Find where the given text appears and provide that cell's center as [x, y] coordinate. 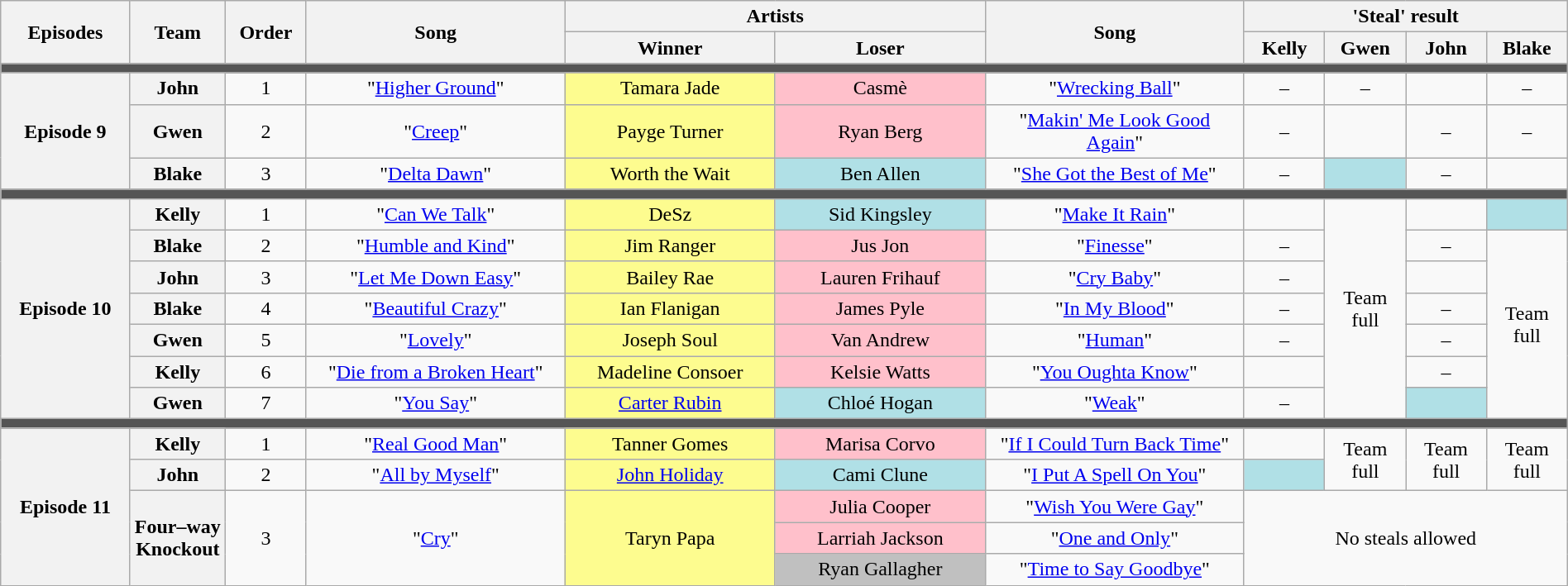
"Creep" [435, 131]
"Real Good Man" [435, 444]
6 [266, 371]
Worth the Wait [670, 174]
"All by Myself" [435, 475]
Ian Flanigan [670, 308]
"Let Me Down Easy" [435, 277]
"Wish You Were Gay" [1115, 507]
Kelsie Watts [880, 371]
"Makin' Me Look Good Again" [1115, 131]
Ryan Gallagher [880, 569]
"Delta Dawn" [435, 174]
Lauren Frihauf [880, 277]
"Higher Ground" [435, 88]
"Cry Baby" [1115, 277]
DeSz [670, 214]
Jus Jon [880, 245]
"Lovely" [435, 340]
Van Andrew [880, 340]
Four–way Knockout [177, 538]
"If I Could Turn Back Time" [1115, 444]
"Human" [1115, 340]
James Pyle [880, 308]
"In My Blood" [1115, 308]
Team [177, 32]
Madeline Consoer [670, 371]
"You Say" [435, 403]
"Wrecking Ball" [1115, 88]
Cami Clune [880, 475]
Tamara Jade [670, 88]
4 [266, 308]
Artists [775, 17]
5 [266, 340]
No steals allowed [1406, 538]
Taryn Papa [670, 538]
"Humble and Kind" [435, 245]
"Beautiful Crazy" [435, 308]
Payge Turner [670, 131]
Sid Kingsley [880, 214]
Episode 11 [65, 507]
Winner [670, 48]
'Steal' result [1406, 17]
Ryan Berg [880, 131]
Carter Rubin [670, 403]
Larriah Jackson [880, 538]
"Cry" [435, 538]
7 [266, 403]
"She Got the Best of Me" [1115, 174]
"Weak" [1115, 403]
Episode 10 [65, 308]
Casmè [880, 88]
Episodes [65, 32]
John Holiday [670, 475]
Loser [880, 48]
Chloé Hogan [880, 403]
Julia Cooper [880, 507]
"Can We Talk" [435, 214]
"Die from a Broken Heart" [435, 371]
"Finesse" [1115, 245]
"One and Only" [1115, 538]
"Make It Rain" [1115, 214]
Ben Allen [880, 174]
"I Put A Spell On You" [1115, 475]
Order [266, 32]
Bailey Rae [670, 277]
Tanner Gomes [670, 444]
Episode 9 [65, 131]
Jim Ranger [670, 245]
Marisa Corvo [880, 444]
"Time to Say Goodbye" [1115, 569]
Joseph Soul [670, 340]
"You Oughta Know" [1115, 371]
